Search for the cell housing the specified text and yield its (X, Y) center coordinate. 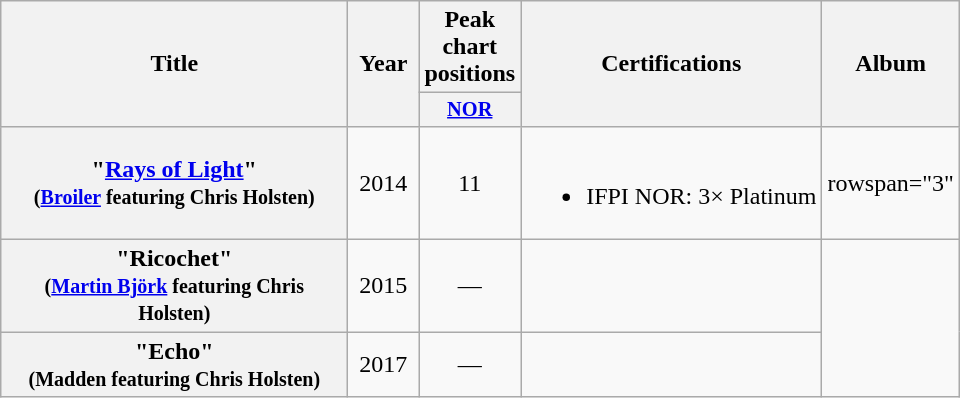
Certifications (672, 64)
11 (470, 182)
rowspan="3" (891, 182)
Year (384, 64)
"Echo"(Madden featuring Chris Holsten) (174, 364)
2015 (384, 286)
Album (891, 64)
"Rays of Light"(Broiler featuring Chris Holsten) (174, 182)
NOR (470, 110)
Title (174, 64)
IFPI NOR: 3× Platinum (672, 182)
2014 (384, 182)
"Ricochet"(Martin Björk featuring Chris Holsten) (174, 286)
Peak chart positions (470, 47)
2017 (384, 364)
